Pinpoint the cell where the given text exists, returning its [x, y] midpoint coordinate. 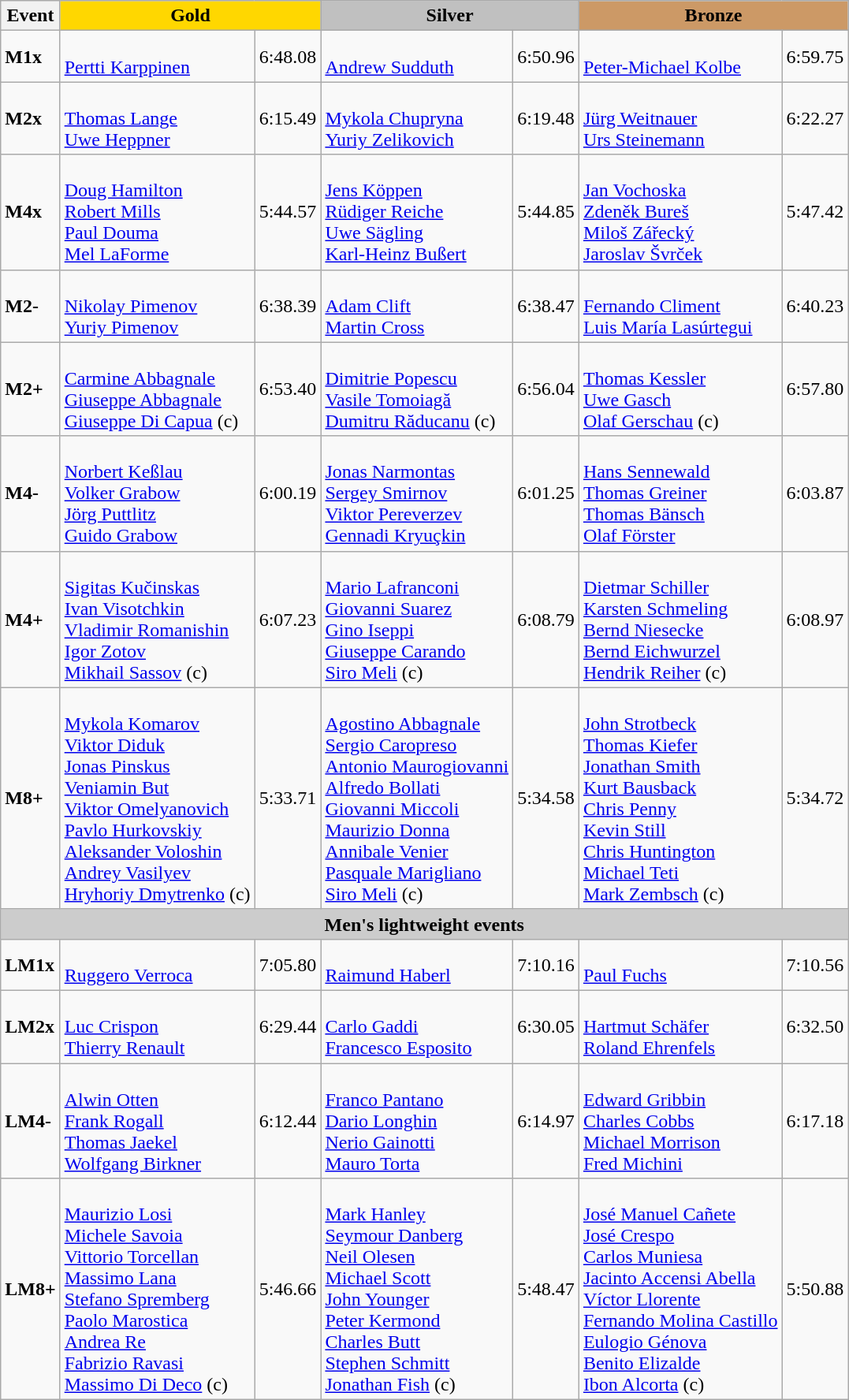
Bronze [713, 16]
5:50.88 [815, 1290]
M4x [30, 212]
6:53.40 [288, 389]
LM1x [30, 965]
M2+ [30, 389]
M2x [30, 118]
Pertti Karppinen [158, 57]
Edward Gribbin Charles Cobbs Michael Morrison Fred Michini [680, 1120]
6:07.23 [288, 620]
6:48.08 [288, 57]
6:08.79 [546, 620]
LM4- [30, 1120]
M4+ [30, 620]
6:08.97 [815, 620]
M4- [30, 493]
Alwin Otten Frank Rogall Thomas Jaekel Wolfgang Birkner [158, 1120]
Peter-Michael Kolbe [680, 57]
Mykola Chupryna Yuriy Zelikovich [417, 118]
Event [30, 16]
7:10.56 [815, 965]
7:05.80 [288, 965]
Dimitrie Popescu Vasile Tomoiagă Dumitru Răducanu (c) [417, 389]
6:38.47 [546, 306]
Gold [191, 16]
M1x [30, 57]
Franco Pantano Dario Longhin Nerio Gainotti Mauro Torta [417, 1120]
Raimund Haberl [417, 965]
Men's lightweight events [424, 924]
Carlo Gaddi Francesco Esposito [417, 1026]
Jürg Weitnauer Urs Steinemann [680, 118]
6:12.44 [288, 1120]
6:30.05 [546, 1026]
5:46.66 [288, 1290]
Doug Hamilton Robert Mills Paul Douma Mel LaForme [158, 212]
Luc Crispon Thierry Renault [158, 1026]
5:34.58 [546, 798]
John Strotbeck Thomas Kiefer Jonathan Smith Kurt Bausback Chris Penny Kevin Still Chris Huntington Michael Teti Mark Zembsch (c) [680, 798]
6:01.25 [546, 493]
Maurizio Losi Michele Savoia Vittorio Torcellan Massimo Lana Stefano Spremberg Paolo Marostica Andrea Re Fabrizio Ravasi Massimo Di Deco (c) [158, 1290]
Paul Fuchs [680, 965]
Sigitas Kučinskas Ivan Visotchkin Vladimir Romanishin Igor Zotov Mikhail Sassov (c) [158, 620]
Jonas Narmontas Sergey Smirnov Viktor Pereverzev Gennadi Kryuçkin [417, 493]
6:14.97 [546, 1120]
6:29.44 [288, 1026]
5:44.85 [546, 212]
6:22.27 [815, 118]
Norbert Keßlau Volker Grabow Jörg Puttlitz Guido Grabow [158, 493]
Hans Sennewald Thomas Greiner Thomas Bänsch Olaf Förster [680, 493]
LM2x [30, 1026]
Thomas Kessler Uwe Gasch Olaf Gerschau (c) [680, 389]
LM8+ [30, 1290]
6:17.18 [815, 1120]
5:48.47 [546, 1290]
5:47.42 [815, 212]
6:19.48 [546, 118]
Dietmar Schiller Karsten Schmeling Bernd Niesecke Bernd Eichwurzel Hendrik Reiher (c) [680, 620]
Nikolay Pimenov Yuriy Pimenov [158, 306]
6:15.49 [288, 118]
Carmine Abbagnale Giuseppe Abbagnale Giuseppe Di Capua (c) [158, 389]
Fernando Climent Luis María Lasúrtegui [680, 306]
Silver [449, 16]
6:32.50 [815, 1026]
Mark Hanley Seymour Danberg Neil Olesen Michael Scott John Younger Peter Kermond Charles Butt Stephen Schmitt Jonathan Fish (c) [417, 1290]
M2- [30, 306]
Thomas Lange Uwe Heppner [158, 118]
7:10.16 [546, 965]
Andrew Sudduth [417, 57]
6:59.75 [815, 57]
6:56.04 [546, 389]
5:34.72 [815, 798]
Jan Vochoska Zdeněk Bureš Miloš Zářecký Jaroslav Švrček [680, 212]
Adam Clift Martin Cross [417, 306]
6:57.80 [815, 389]
Mario Lafranconi Giovanni Suarez Gino Iseppi Giuseppe Carando Siro Meli (c) [417, 620]
Ruggero Verroca [158, 965]
Hartmut Schäfer Roland Ehrenfels [680, 1026]
5:33.71 [288, 798]
6:38.39 [288, 306]
6:40.23 [815, 306]
6:03.87 [815, 493]
Jens Köppen Rüdiger Reiche Uwe Sägling Karl-Heinz Bußert [417, 212]
6:50.96 [546, 57]
5:44.57 [288, 212]
6:00.19 [288, 493]
M8+ [30, 798]
